For the text-containing cell, return its midpoint in [X, Y] coordinate format. 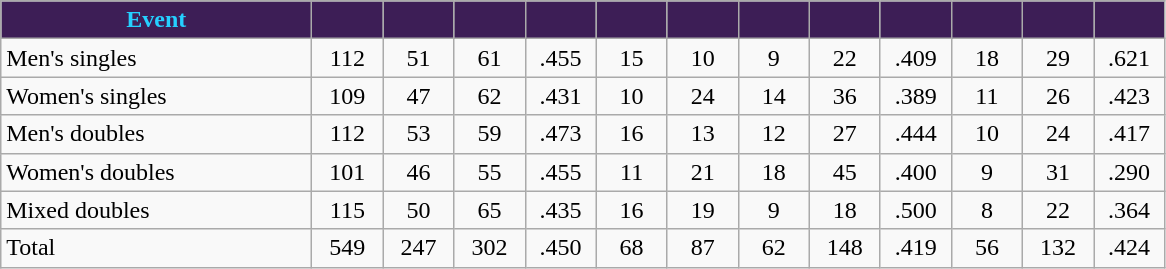
27 [844, 134]
8 [986, 210]
65 [490, 210]
61 [490, 58]
47 [418, 96]
53 [418, 134]
Men's singles [156, 58]
.419 [916, 248]
31 [1058, 172]
.290 [1130, 172]
68 [632, 248]
.364 [1130, 210]
.621 [1130, 58]
247 [418, 248]
132 [1058, 248]
59 [490, 134]
549 [348, 248]
21 [702, 172]
.500 [916, 210]
Total [156, 248]
50 [418, 210]
.444 [916, 134]
.389 [916, 96]
.409 [916, 58]
36 [844, 96]
29 [1058, 58]
Women's singles [156, 96]
109 [348, 96]
87 [702, 248]
Mixed doubles [156, 210]
13 [702, 134]
.473 [560, 134]
15 [632, 58]
56 [986, 248]
.423 [1130, 96]
101 [348, 172]
Event [156, 20]
.417 [1130, 134]
.431 [560, 96]
148 [844, 248]
302 [490, 248]
12 [774, 134]
14 [774, 96]
26 [1058, 96]
Men's doubles [156, 134]
115 [348, 210]
55 [490, 172]
Women's doubles [156, 172]
46 [418, 172]
.400 [916, 172]
.450 [560, 248]
51 [418, 58]
19 [702, 210]
.435 [560, 210]
.424 [1130, 248]
45 [844, 172]
